Output the [x, y] coordinate of the center of the cell containing the given text.  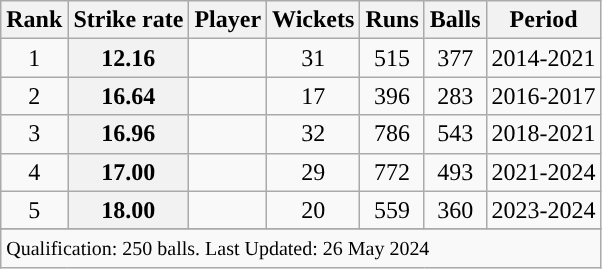
515 [392, 58]
4 [34, 172]
18.00 [128, 210]
Player [228, 20]
16.64 [128, 96]
2021-2024 [544, 172]
29 [314, 172]
1 [34, 58]
377 [455, 58]
17.00 [128, 172]
12.16 [128, 58]
360 [455, 210]
559 [392, 210]
Qualification: 250 balls. Last Updated: 26 May 2024 [301, 248]
Rank [34, 20]
Wickets [314, 20]
5 [34, 210]
493 [455, 172]
2023-2024 [544, 210]
Balls [455, 20]
17 [314, 96]
2 [34, 96]
20 [314, 210]
772 [392, 172]
396 [392, 96]
543 [455, 134]
32 [314, 134]
2014-2021 [544, 58]
Period [544, 20]
16.96 [128, 134]
Runs [392, 20]
2018-2021 [544, 134]
283 [455, 96]
3 [34, 134]
2016-2017 [544, 96]
31 [314, 58]
786 [392, 134]
Strike rate [128, 20]
